Extract the (X, Y) coordinate from the center of the cell holding the provided text.  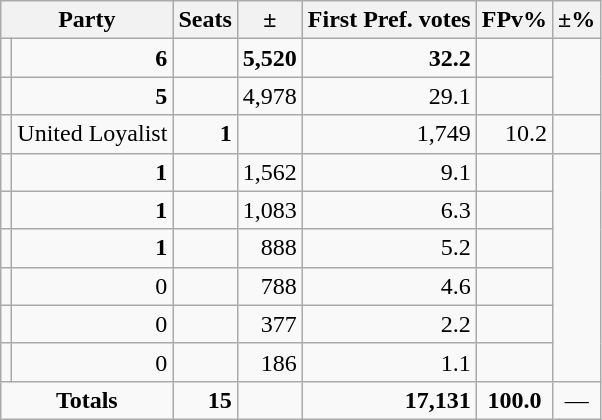
17,131 (389, 400)
Party (87, 20)
1,083 (270, 210)
377 (270, 324)
186 (270, 362)
29.1 (389, 96)
2.2 (389, 324)
788 (270, 286)
4.6 (389, 286)
1.1 (389, 362)
9.1 (389, 172)
United Loyalist (92, 134)
First Pref. votes (389, 20)
5,520 (270, 58)
1,749 (389, 134)
100.0 (514, 400)
Seats (205, 20)
4,978 (270, 96)
6.3 (389, 210)
6 (92, 58)
±% (577, 20)
5.2 (389, 248)
FPv% (514, 20)
1,562 (270, 172)
15 (205, 400)
888 (270, 248)
10.2 (514, 134)
32.2 (389, 58)
— (577, 400)
Totals (87, 400)
± (270, 20)
5 (92, 96)
